Determine the (X, Y) coordinate at the center of the cell enclosing the given text.  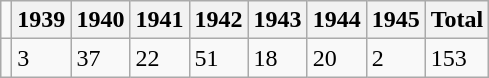
1945 (396, 20)
1943 (278, 20)
Total (457, 20)
20 (336, 58)
1940 (100, 20)
3 (42, 58)
153 (457, 58)
2 (396, 58)
1942 (218, 20)
37 (100, 58)
18 (278, 58)
51 (218, 58)
1941 (160, 20)
22 (160, 58)
1944 (336, 20)
1939 (42, 20)
